Return the (x, y) coordinate for the center point of the cell that contains the specified text.  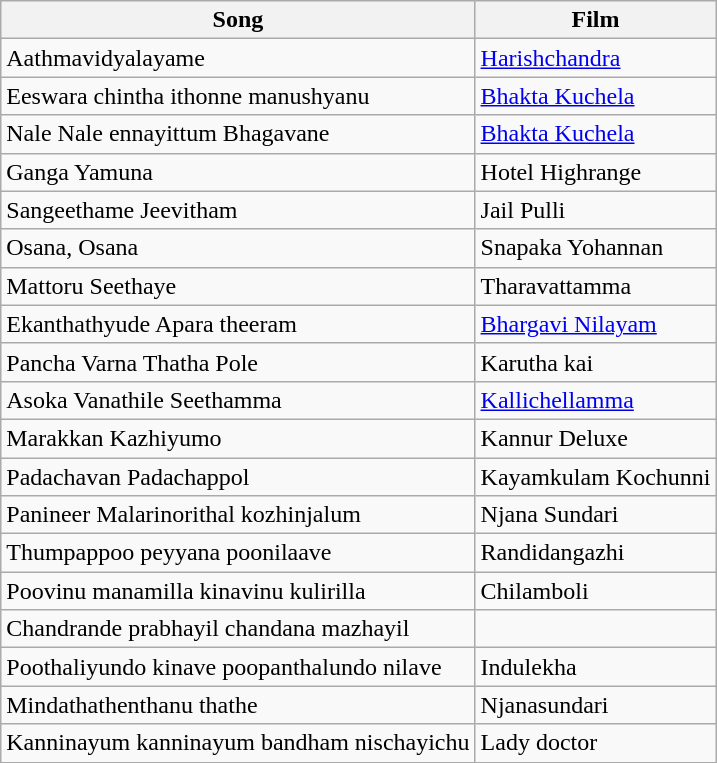
Harishchandra (596, 58)
Thumpappoo peyyana poonilaave (238, 553)
Mattoru Seethaye (238, 286)
Kayamkulam Kochunni (596, 477)
Kallichellamma (596, 400)
Asoka Vanathile Seethamma (238, 400)
Tharavattamma (596, 286)
Karutha kai (596, 362)
Randidangazhi (596, 553)
Njanasundari (596, 705)
Padachavan Padachappol (238, 477)
Lady doctor (596, 743)
Njana Sundari (596, 515)
Jail Pulli (596, 210)
Song (238, 20)
Indulekha (596, 667)
Hotel Highrange (596, 172)
Aathmavidyalayame (238, 58)
Snapaka Yohannan (596, 248)
Sangeethame Jeevitham (238, 210)
Mindathathenthanu thathe (238, 705)
Chandrande prabhayil chandana mazhayil (238, 629)
Kannur Deluxe (596, 438)
Poovinu manamilla kinavinu kulirilla (238, 591)
Marakkan Kazhiyumo (238, 438)
Film (596, 20)
Pancha Varna Thatha Pole (238, 362)
Ganga Yamuna (238, 172)
Eeswara chintha ithonne manushyanu (238, 96)
Poothaliyundo kinave poopanthalundo nilave (238, 667)
Osana, Osana (238, 248)
Panineer Malarinorithal kozhinjalum (238, 515)
Nale Nale ennayittum Bhagavane (238, 134)
Bhargavi Nilayam (596, 324)
Chilamboli (596, 591)
Kanninayum kanninayum bandham nischayichu (238, 743)
Ekanthathyude Apara theeram (238, 324)
